Pinpoint the cell where the given text exists, returning its [X, Y] midpoint coordinate. 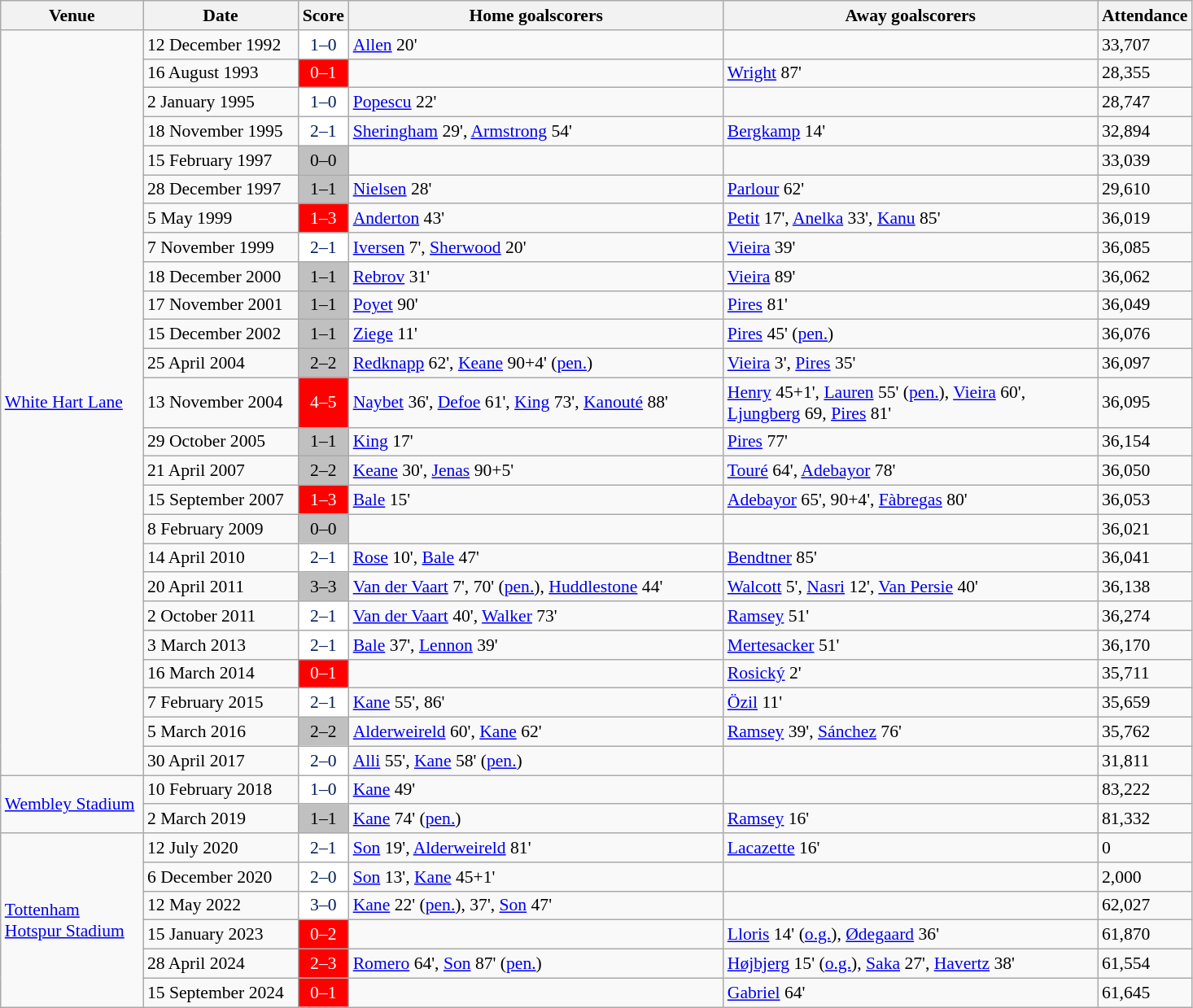
36,053 [1145, 500]
Rose 10', Bale 47' [536, 558]
36,095 [1145, 402]
35,711 [1145, 674]
21 April 2007 [221, 471]
15 January 2023 [221, 935]
35,659 [1145, 703]
Rosický 2' [911, 674]
Son 19', Alderweireld 81' [536, 848]
Vieira 3', Pires 35' [911, 364]
Bendtner 85' [911, 558]
Kane 55', 86' [536, 703]
Bale 37', Lennon 39' [536, 645]
Wembley Stadium [72, 804]
61,645 [1145, 993]
Home goalscorers [536, 15]
Kane 74' (pen.) [536, 819]
Pires 45' (pen.) [911, 334]
Venue [72, 15]
36,050 [1145, 471]
13 November 2004 [221, 402]
Henry 45+1', Lauren 55' (pen.), Vieira 60', Ljungberg 69, Pires 81' [911, 402]
12 December 1992 [221, 45]
0 [1145, 848]
36,049 [1145, 305]
Anderton 43' [536, 219]
Mertesacker 51' [911, 645]
Allen 20' [536, 45]
Pires 77' [911, 442]
36,154 [1145, 442]
4–5 [324, 402]
Bale 15' [536, 500]
33,039 [1145, 160]
36,274 [1145, 616]
8 February 2009 [221, 529]
3–3 [324, 587]
28,355 [1145, 73]
36,021 [1145, 529]
Lacazette 16' [911, 848]
36,097 [1145, 364]
Alderweireld 60', Kane 62' [536, 732]
18 December 2000 [221, 277]
Walcott 5', Nasri 12', Van Persie 40' [911, 587]
Kane 22' (pen.), 37', Son 47' [536, 905]
30 April 2017 [221, 761]
2,000 [1145, 877]
17 November 2001 [221, 305]
Petit 17', Anelka 33', Kanu 85' [911, 219]
81,332 [1145, 819]
15 December 2002 [221, 334]
61,870 [1145, 935]
5 March 2016 [221, 732]
36,019 [1145, 219]
36,170 [1145, 645]
Popescu 22' [536, 103]
0–2 [324, 935]
29 October 2005 [221, 442]
White Hart Lane [72, 403]
7 November 1999 [221, 247]
Romero 64', Son 87' (pen.) [536, 964]
Son 13', Kane 45+1' [536, 877]
Ramsey 16' [911, 819]
Ziege 11' [536, 334]
14 April 2010 [221, 558]
16 March 2014 [221, 674]
6 December 2020 [221, 877]
61,554 [1145, 964]
Touré 64', Adebayor 78' [911, 471]
Attendance [1145, 15]
5 May 1999 [221, 219]
36,085 [1145, 247]
Højbjerg 15' (o.g.), Saka 27', Havertz 38' [911, 964]
Away goalscorers [911, 15]
2 March 2019 [221, 819]
28 December 1997 [221, 190]
31,811 [1145, 761]
29,610 [1145, 190]
36,062 [1145, 277]
36,138 [1145, 587]
Ramsey 51' [911, 616]
36,076 [1145, 334]
2–3 [324, 964]
Redknapp 62', Keane 90+4' (pen.) [536, 364]
Kane 49' [536, 790]
12 July 2020 [221, 848]
35,762 [1145, 732]
Nielsen 28' [536, 190]
Özil 11' [911, 703]
Rebrov 31' [536, 277]
32,894 [1145, 132]
Van der Vaart 40', Walker 73' [536, 616]
16 August 1993 [221, 73]
28,747 [1145, 103]
10 February 2018 [221, 790]
25 April 2004 [221, 364]
20 April 2011 [221, 587]
Iversen 7', Sherwood 20' [536, 247]
King 17' [536, 442]
Parlour 62' [911, 190]
28 April 2024 [221, 964]
Van der Vaart 7', 70' (pen.), Huddlestone 44' [536, 587]
15 September 2007 [221, 500]
18 November 1995 [221, 132]
Tottenham Hotspur Stadium [72, 920]
2 January 1995 [221, 103]
7 February 2015 [221, 703]
62,027 [1145, 905]
2 October 2011 [221, 616]
36,041 [1145, 558]
Vieira 39' [911, 247]
83,222 [1145, 790]
Gabriel 64' [911, 993]
Naybet 36', Defoe 61', King 73', Kanouté 88' [536, 402]
Alli 55', Kane 58' (pen.) [536, 761]
3–0 [324, 905]
12 May 2022 [221, 905]
15 February 1997 [221, 160]
Keane 30', Jenas 90+5' [536, 471]
Wright 87' [911, 73]
Ramsey 39', Sánchez 76' [911, 732]
Adebayor 65', 90+4', Fàbregas 80' [911, 500]
Score [324, 15]
Poyet 90' [536, 305]
Pires 81' [911, 305]
Lloris 14' (o.g.), Ødegaard 36' [911, 935]
33,707 [1145, 45]
Date [221, 15]
3 March 2013 [221, 645]
Sheringham 29', Armstrong 54' [536, 132]
15 September 2024 [221, 993]
Bergkamp 14' [911, 132]
Vieira 89' [911, 277]
